For the text-containing cell, return its midpoint in (x, y) coordinate format. 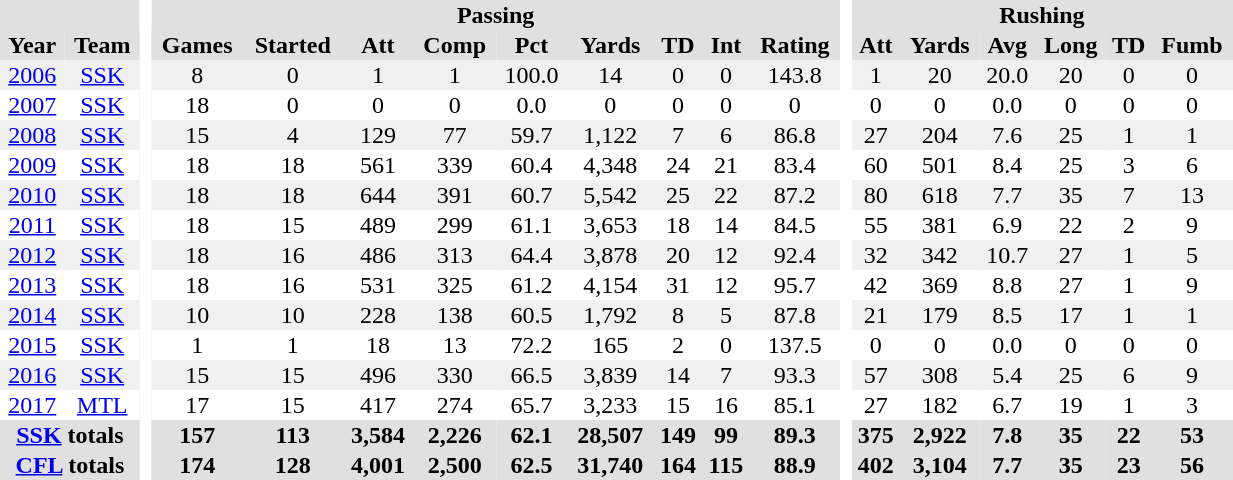
Comp (455, 45)
204 (940, 135)
501 (940, 165)
62.5 (532, 465)
SSK totals (70, 435)
23 (1129, 465)
57 (876, 375)
4 (292, 135)
3,233 (610, 405)
129 (378, 135)
113 (292, 435)
10.7 (1007, 255)
228 (378, 315)
2015 (32, 345)
31,740 (610, 465)
84.5 (796, 225)
2007 (32, 105)
100.0 (532, 75)
486 (378, 255)
3,653 (610, 225)
165 (610, 345)
60 (876, 165)
339 (455, 165)
313 (455, 255)
391 (455, 195)
325 (455, 285)
6.9 (1007, 225)
99 (726, 435)
1,122 (610, 135)
2017 (32, 405)
31 (678, 285)
4,001 (378, 465)
182 (940, 405)
53 (1192, 435)
115 (726, 465)
3,839 (610, 375)
Int (726, 45)
2,226 (455, 435)
308 (940, 375)
128 (292, 465)
179 (940, 315)
62.1 (532, 435)
375 (876, 435)
89.3 (796, 435)
417 (378, 405)
60.5 (532, 315)
489 (378, 225)
3,104 (940, 465)
5,542 (610, 195)
2012 (32, 255)
496 (378, 375)
19 (1070, 405)
8.4 (1007, 165)
CFL totals (70, 465)
164 (678, 465)
2013 (32, 285)
2016 (32, 375)
65.7 (532, 405)
56 (1192, 465)
66.5 (532, 375)
61.1 (532, 225)
Passing (496, 15)
299 (455, 225)
7.8 (1007, 435)
Avg (1007, 45)
Year (32, 45)
28,507 (610, 435)
3,878 (610, 255)
85.1 (796, 405)
95.7 (796, 285)
Rating (796, 45)
80 (876, 195)
561 (378, 165)
Pct (532, 45)
87.2 (796, 195)
24 (678, 165)
2014 (32, 315)
61.2 (532, 285)
59.7 (532, 135)
8.5 (1007, 315)
Team (102, 45)
88.9 (796, 465)
83.4 (796, 165)
342 (940, 255)
1,792 (610, 315)
402 (876, 465)
Started (292, 45)
60.7 (532, 195)
381 (940, 225)
2008 (32, 135)
86.8 (796, 135)
Rushing (1042, 15)
2,922 (940, 435)
Fumb (1192, 45)
42 (876, 285)
64.4 (532, 255)
2,500 (455, 465)
8.8 (1007, 285)
32 (876, 255)
77 (455, 135)
274 (455, 405)
87.8 (796, 315)
3,584 (378, 435)
149 (678, 435)
137.5 (796, 345)
2009 (32, 165)
7.6 (1007, 135)
55 (876, 225)
6.7 (1007, 405)
143.8 (796, 75)
644 (378, 195)
5.4 (1007, 375)
93.3 (796, 375)
92.4 (796, 255)
Long (1070, 45)
157 (197, 435)
618 (940, 195)
2010 (32, 195)
60.4 (532, 165)
4,348 (610, 165)
174 (197, 465)
72.2 (532, 345)
369 (940, 285)
138 (455, 315)
531 (378, 285)
Games (197, 45)
2006 (32, 75)
2011 (32, 225)
330 (455, 375)
MTL (102, 405)
20.0 (1007, 75)
4,154 (610, 285)
